Locate the cell with the specified text and output its (X, Y) center coordinate. 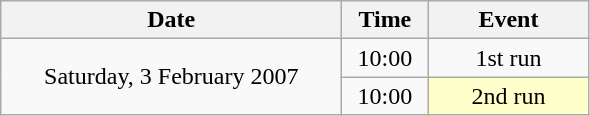
2nd run (508, 96)
Time (385, 20)
Saturday, 3 February 2007 (172, 77)
1st run (508, 58)
Date (172, 20)
Event (508, 20)
